Provide the [X, Y] coordinate of the cell's center where the given text is located.  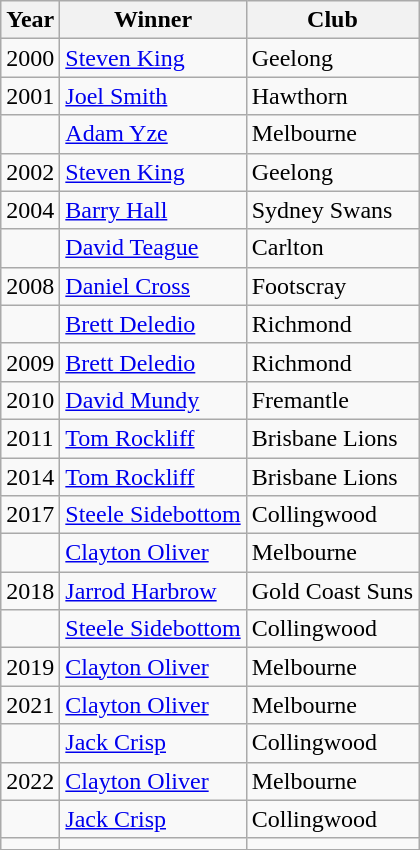
David Mundy [153, 400]
2008 [30, 286]
2018 [30, 591]
Hawthorn [332, 96]
Year [30, 20]
Daniel Cross [153, 286]
Carlton [332, 248]
2000 [30, 58]
David Teague [153, 248]
2002 [30, 172]
Club [332, 20]
Joel Smith [153, 96]
Sydney Swans [332, 210]
2004 [30, 210]
2019 [30, 667]
2011 [30, 438]
Jarrod Harbrow [153, 591]
Gold Coast Suns [332, 591]
2001 [30, 96]
2009 [30, 362]
Fremantle [332, 400]
Adam Yze [153, 134]
2014 [30, 477]
Winner [153, 20]
Footscray [332, 286]
2022 [30, 781]
2017 [30, 515]
Barry Hall [153, 210]
2010 [30, 400]
2021 [30, 705]
